Provide the [X, Y] coordinate of the cell's center where the given text is located.  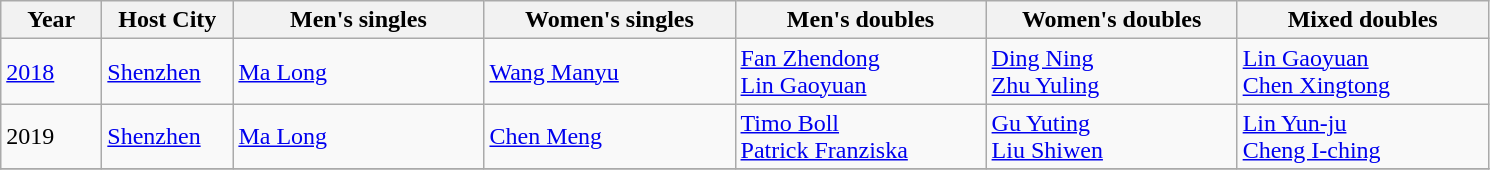
Host City [168, 20]
Fan Zhendong Lin Gaoyuan [860, 72]
Lin Yun-ju Cheng I-ching [1362, 136]
Women's singles [610, 20]
Men's doubles [860, 20]
Mixed doubles [1362, 20]
Lin Gaoyuan Chen Xingtong [1362, 72]
Chen Meng [610, 136]
Ding Ning Zhu Yuling [1112, 72]
Men's singles [358, 20]
Year [52, 20]
Women's doubles [1112, 20]
2019 [52, 136]
Wang Manyu [610, 72]
Gu Yuting Liu Shiwen [1112, 136]
2018 [52, 72]
Timo Boll Patrick Franziska [860, 136]
